Extract the [X, Y] coordinate from the center of the cell holding the provided text.  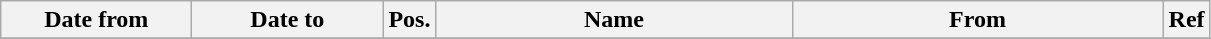
From [978, 20]
Date from [96, 20]
Name [614, 20]
Pos. [410, 20]
Date to [288, 20]
Ref [1186, 20]
